Find where the given text appears and provide that cell's center as [x, y] coordinate. 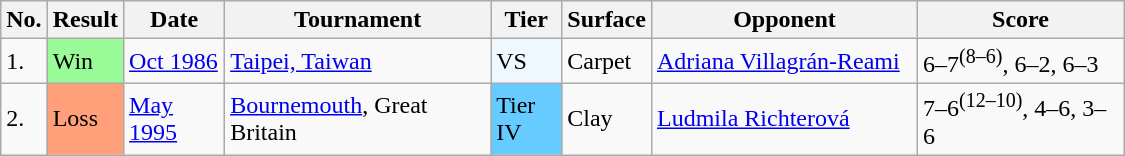
May 1995 [174, 119]
Taipei, Taiwan [358, 62]
Oct 1986 [174, 62]
Surface [607, 20]
6–7(8–6), 6–2, 6–3 [1021, 62]
Bournemouth, Great Britain [358, 119]
Win [85, 62]
7–6(12–10), 4–6, 3–6 [1021, 119]
Ludmila Richterová [784, 119]
1. [24, 62]
Result [85, 20]
Opponent [784, 20]
Date [174, 20]
Adriana Villagrán-Reami [784, 62]
Tier IV [526, 119]
Score [1021, 20]
Tier [526, 20]
Loss [85, 119]
Carpet [607, 62]
Clay [607, 119]
Tournament [358, 20]
VS [526, 62]
2. [24, 119]
No. [24, 20]
